Determine the [X, Y] coordinate at the center of the cell enclosing the given text.  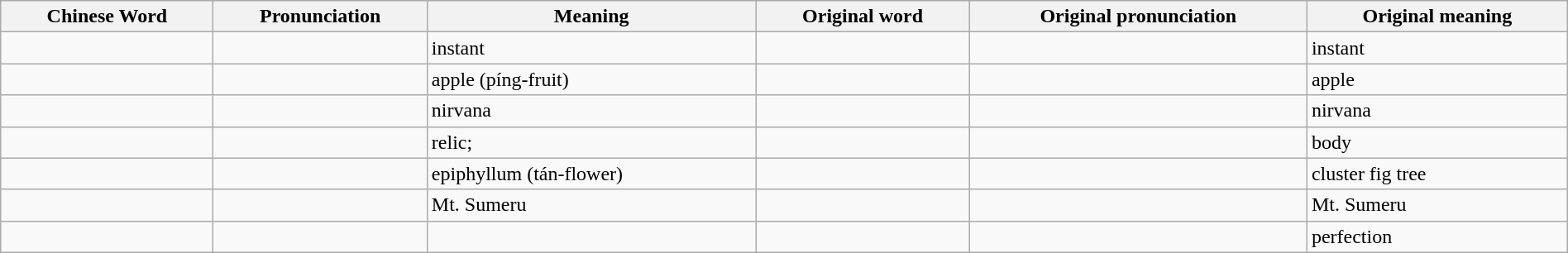
relic; [591, 142]
Original word [863, 17]
perfection [1437, 236]
apple [1437, 79]
epiphyllum (tán-flower) [591, 174]
cluster fig tree [1437, 174]
Chinese Word [108, 17]
apple (píng-fruit) [591, 79]
body [1437, 142]
Original meaning [1437, 17]
Meaning [591, 17]
Pronunciation [320, 17]
Original pronunciation [1138, 17]
